Extract the [x, y] coordinate from the center of the cell holding the provided text.  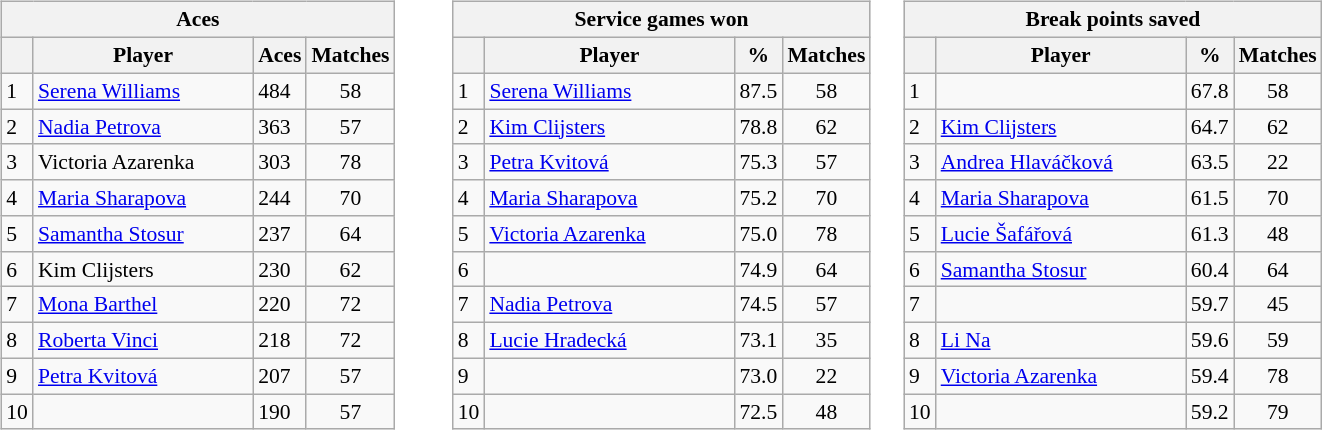
61.3 [1210, 234]
73.0 [758, 376]
Andrea Hlaváčková [1061, 162]
75.0 [758, 234]
73.1 [758, 340]
45 [1278, 305]
60.4 [1210, 269]
Mona Barthel [143, 305]
Break points saved [1113, 20]
484 [280, 91]
220 [280, 305]
67.8 [1210, 91]
72.5 [758, 412]
64.7 [1210, 127]
74.9 [758, 269]
78.8 [758, 127]
Service games won [662, 20]
Lucie Šafářová [1061, 234]
207 [280, 376]
61.5 [1210, 198]
59.7 [1210, 305]
74.5 [758, 305]
Li Na [1061, 340]
35 [826, 340]
75.2 [758, 198]
Lucie Hradecká [609, 340]
303 [280, 162]
Roberta Vinci [143, 340]
87.5 [758, 91]
79 [1278, 412]
218 [280, 340]
244 [280, 198]
237 [280, 234]
63.5 [1210, 162]
59.2 [1210, 412]
59 [1278, 340]
190 [280, 412]
59.4 [1210, 376]
59.6 [1210, 340]
363 [280, 127]
75.3 [758, 162]
230 [280, 269]
